Scan for the cell matching the given text and deliver its [x, y] coordinate at center. 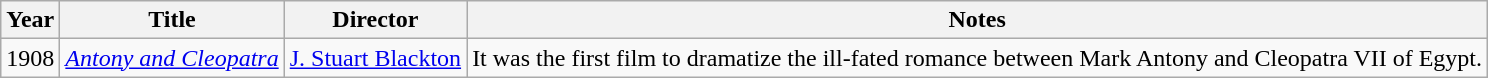
Antony and Cleopatra [172, 58]
Year [30, 20]
Title [172, 20]
It was the first film to dramatize the ill-fated romance between Mark Antony and Cleopatra VII of Egypt. [978, 58]
J. Stuart Blackton [375, 58]
Notes [978, 20]
Director [375, 20]
1908 [30, 58]
